Find where the given text appears and provide that cell's center as [x, y] coordinate. 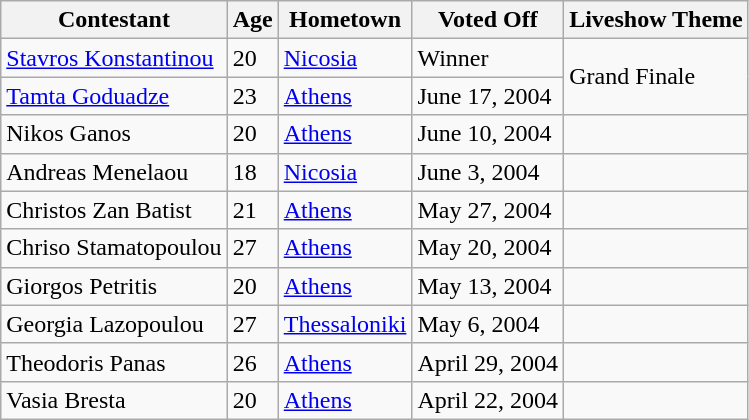
Voted Off [488, 20]
Christos Zan Batist [114, 210]
Vasia Bresta [114, 400]
Nikos Ganos [114, 134]
June 3, 2004 [488, 172]
26 [252, 362]
23 [252, 96]
June 17, 2004 [488, 96]
Winner [488, 58]
June 10, 2004 [488, 134]
May 27, 2004 [488, 210]
Thessaloniki [345, 324]
Stavros Konstantinou [114, 58]
Grand Finale [656, 77]
April 29, 2004 [488, 362]
Tamta Goduadze [114, 96]
April 22, 2004 [488, 400]
Andreas Menelaou [114, 172]
Hometown [345, 20]
18 [252, 172]
Giorgos Petritis [114, 286]
Liveshow Theme [656, 20]
Chriso Stamatopoulou [114, 248]
May 20, 2004 [488, 248]
Age [252, 20]
21 [252, 210]
Contestant [114, 20]
May 13, 2004 [488, 286]
Theodoris Panas [114, 362]
Georgia Lazopoulou [114, 324]
May 6, 2004 [488, 324]
